For the text-containing cell, return its midpoint in (X, Y) coordinate format. 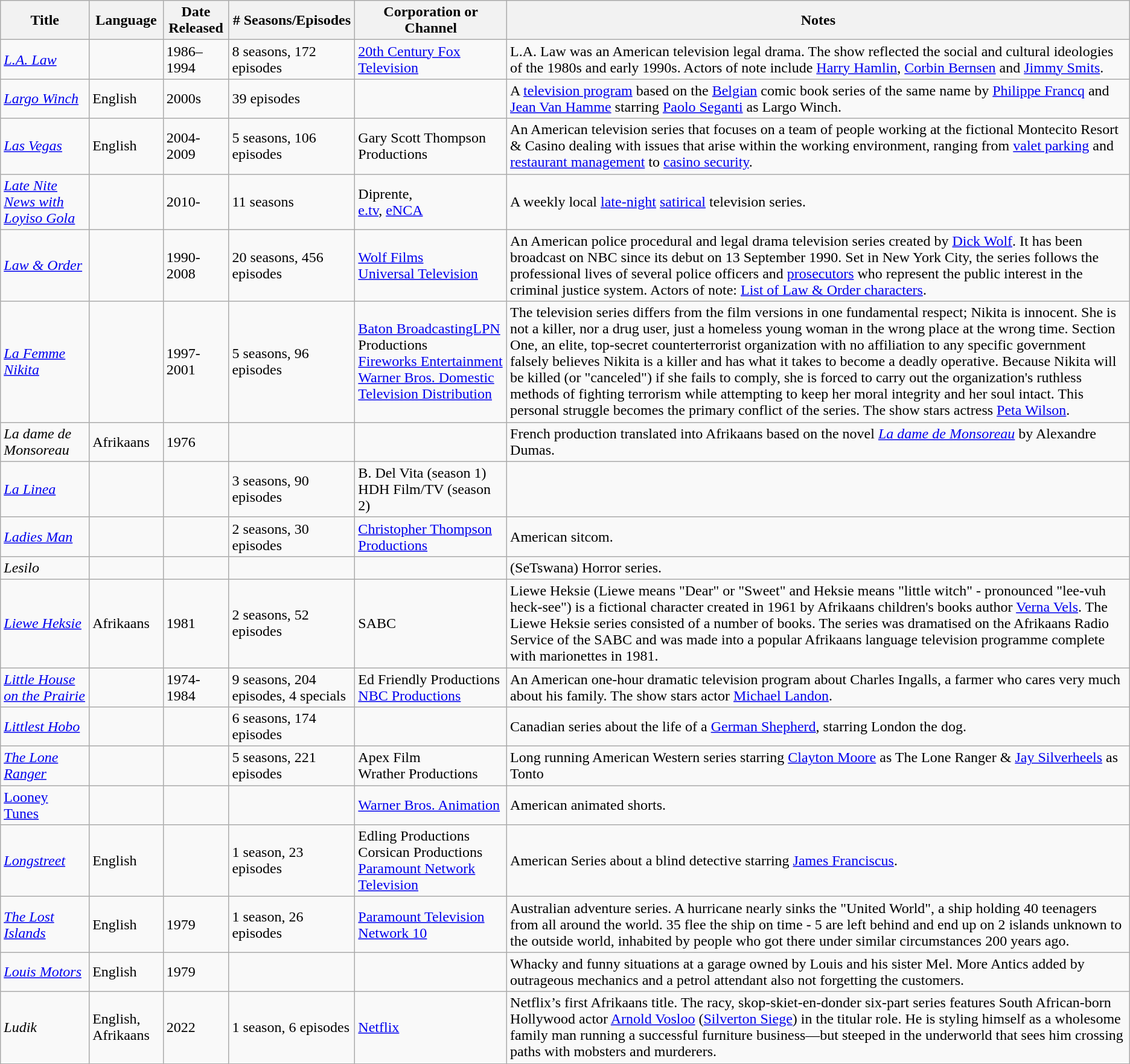
1990-2008 (196, 266)
Little House on the Prairie (45, 687)
Looney Tunes (45, 806)
French production translated into Afrikaans based on the novel La dame de Monsoreau by Alexandre Dumas. (819, 442)
Liewe Heksie (45, 623)
6 seasons, 174 episodes (292, 727)
English, Afrikaans (127, 1028)
20 seasons, 456 episodes (292, 266)
Netflix (431, 1028)
Christopher Thompson Productions (431, 536)
The Lost Islands (45, 925)
American animated shorts. (819, 806)
3 seasons, 90 episodes (292, 489)
1 season, 23 episodes (292, 861)
Date Released (196, 21)
1974-1984 (196, 687)
8 seasons, 172 episodes (292, 59)
Paramount Television Network 10 (431, 925)
1986–1994 (196, 59)
2022 (196, 1028)
1997-2001 (196, 362)
1 season, 26 episodes (292, 925)
Corporation or Channel (431, 21)
La Linea (45, 489)
1976 (196, 442)
Longstreet (45, 861)
2000s (196, 99)
L.A. Law (45, 59)
Ludik (45, 1028)
Edling ProductionsCorsican Productions Paramount Network Television (431, 861)
Diprente,e.tv, eNCA (431, 202)
Law & Order (45, 266)
Gary Scott Thompson Productions (431, 146)
American Series about a blind detective starring James Franciscus. (819, 861)
Largo Winch (45, 99)
1 season, 6 episodes (292, 1028)
(SeTswana) Horror series. (819, 568)
20th Century Fox Television (431, 59)
La dame de Monsoreau (45, 442)
Wolf FilmsUniversal Television (431, 266)
Apex FilmWrather Productions (431, 766)
1981 (196, 623)
# Seasons/Episodes (292, 21)
5 seasons, 106 episodes (292, 146)
Ladies Man (45, 536)
Warner Bros. Animation (431, 806)
The Lone Ranger (45, 766)
Ed Friendly ProductionsNBC Productions (431, 687)
Canadian series about the life of a German Shepherd, starring London the dog. (819, 727)
2010- (196, 202)
Baton BroadcastingLPN ProductionsFireworks Entertainment Warner Bros. Domestic Television Distribution (431, 362)
Louis Motors (45, 972)
Title (45, 21)
39 episodes (292, 99)
Lesilo (45, 568)
La Femme Nikita (45, 362)
Littlest Hobo (45, 727)
American sitcom. (819, 536)
2004-2009 (196, 146)
2 seasons, 30 episodes (292, 536)
Notes (819, 21)
11 seasons (292, 202)
SABC (431, 623)
B. Del Vita (season 1)HDH Film/TV (season 2) (431, 489)
A weekly local late-night satirical television series. (819, 202)
Las Vegas (45, 146)
Language (127, 21)
5 seasons, 96 episodes (292, 362)
5 seasons, 221 episodes (292, 766)
9 seasons, 204 episodes, 4 specials (292, 687)
Long running American Western series starring Clayton Moore as The Lone Ranger & Jay Silverheels as Tonto (819, 766)
2 seasons, 52 episodes (292, 623)
Late Nite News with Loyiso Gola (45, 202)
